Search for the cell housing the specified text and yield its (x, y) center coordinate. 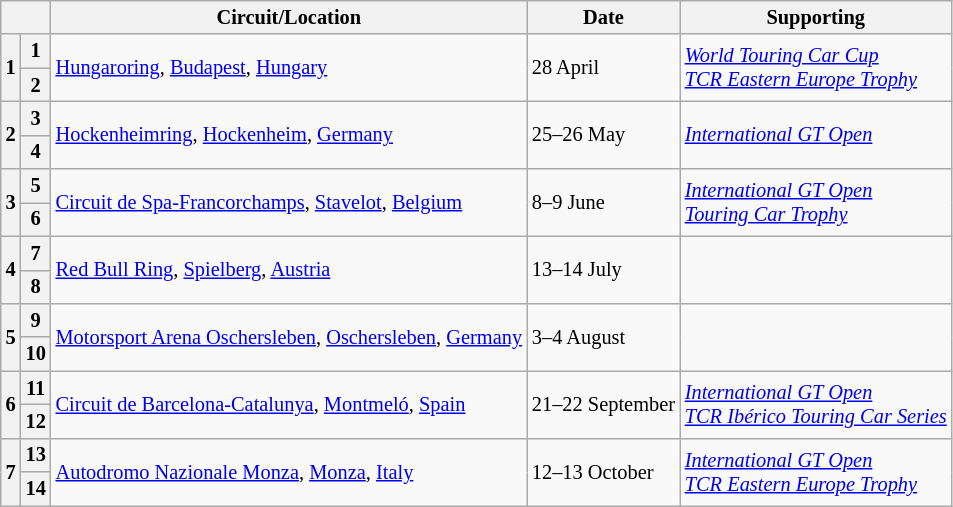
8–9 June (604, 202)
Circuit de Barcelona-Catalunya, Montmeló, Spain (289, 404)
Date (604, 17)
International GT OpenTouring Car Trophy (816, 202)
International GT Open (816, 134)
13 (36, 455)
11 (36, 388)
Motorsport Arena Oschersleben, Oschersleben, Germany (289, 336)
Hungaroring, Budapest, Hungary (289, 68)
Supporting (816, 17)
14 (36, 489)
12–13 October (604, 472)
Hockenheimring, Hockenheim, Germany (289, 134)
12 (36, 421)
28 April (604, 68)
3–4 August (604, 336)
World Touring Car CupTCR Eastern Europe Trophy (816, 68)
International GT OpenTCR Ibérico Touring Car Series (816, 404)
Circuit de Spa-Francorchamps, Stavelot, Belgium (289, 202)
10 (36, 354)
International GT OpenTCR Eastern Europe Trophy (816, 472)
25–26 May (604, 134)
Autodromo Nazionale Monza, Monza, Italy (289, 472)
13–14 July (604, 270)
Red Bull Ring, Spielberg, Austria (289, 270)
21–22 September (604, 404)
9 (36, 320)
8 (36, 287)
Circuit/Location (289, 17)
